Search for the cell housing the specified text and yield its (x, y) center coordinate. 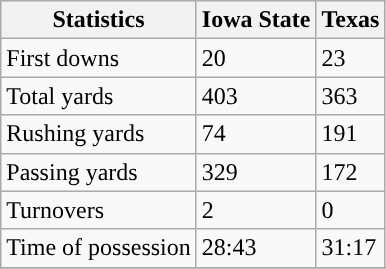
0 (350, 210)
Turnovers (99, 210)
2 (256, 210)
Time of possession (99, 248)
172 (350, 172)
Total yards (99, 96)
Rushing yards (99, 134)
First downs (99, 58)
329 (256, 172)
20 (256, 58)
Passing yards (99, 172)
23 (350, 58)
403 (256, 96)
74 (256, 134)
191 (350, 134)
31:17 (350, 248)
28:43 (256, 248)
Iowa State (256, 20)
Statistics (99, 20)
363 (350, 96)
Texas (350, 20)
